Return [X, Y] of the center of cell containing provided text 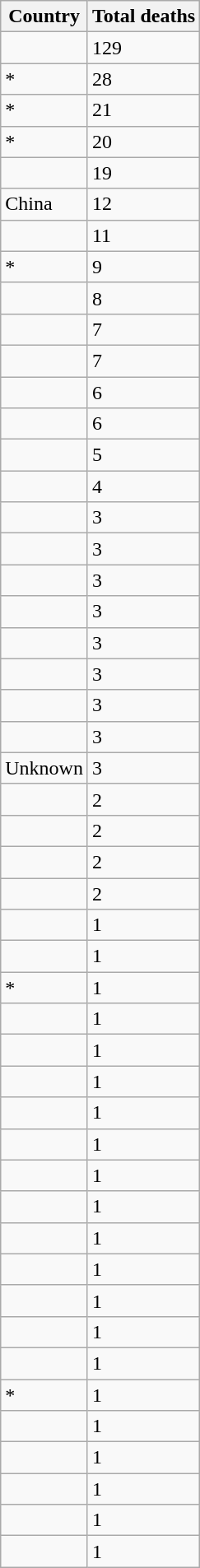
Unknown [44, 768]
China [44, 204]
9 [143, 267]
Total deaths [143, 16]
28 [143, 79]
11 [143, 235]
12 [143, 204]
Country [44, 16]
5 [143, 455]
20 [143, 142]
129 [143, 48]
4 [143, 486]
8 [143, 298]
21 [143, 110]
19 [143, 173]
